Search for the cell housing the specified text and yield its [x, y] center coordinate. 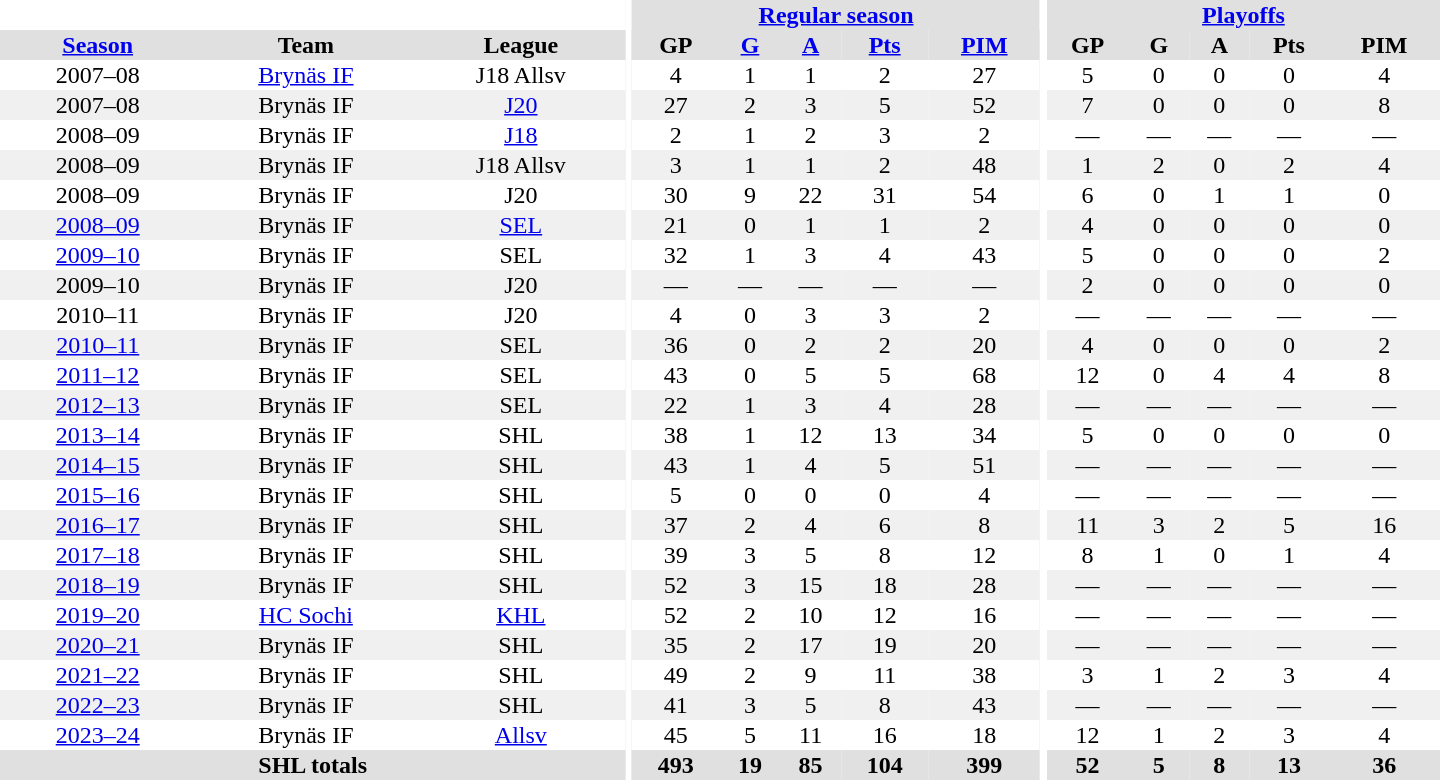
Team [306, 45]
37 [676, 525]
68 [985, 375]
2015–16 [98, 495]
Regular season [836, 15]
399 [985, 765]
Allsv [520, 735]
17 [810, 645]
2019–20 [98, 615]
2022–23 [98, 705]
Playoffs [1244, 15]
2023–24 [98, 735]
35 [676, 645]
J18 [520, 135]
SHL totals [312, 765]
7 [1088, 105]
HC Sochi [306, 615]
2017–18 [98, 555]
2016–17 [98, 525]
League [520, 45]
2012–13 [98, 405]
32 [676, 255]
85 [810, 765]
54 [985, 195]
10 [810, 615]
KHL [520, 615]
34 [985, 435]
15 [810, 585]
2020–21 [98, 645]
48 [985, 165]
31 [885, 195]
49 [676, 675]
104 [885, 765]
51 [985, 465]
2013–14 [98, 435]
Season [98, 45]
45 [676, 735]
493 [676, 765]
2014–15 [98, 465]
2018–19 [98, 585]
39 [676, 555]
41 [676, 705]
2021–22 [98, 675]
30 [676, 195]
21 [676, 225]
2011–12 [98, 375]
